Identify which cell holds the provided text, then report its [x, y] central coordinate. 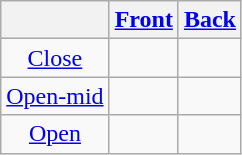
Open [55, 134]
Open-mid [55, 96]
Close [55, 58]
Back [210, 20]
Front [144, 20]
